Extract the (x, y) coordinate from the center of the cell holding the provided text.  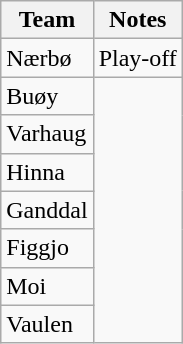
Figgjo (47, 248)
Varhaug (47, 134)
Vaulen (47, 324)
Team (47, 20)
Ganddal (47, 210)
Moi (47, 286)
Nærbø (47, 58)
Buøy (47, 96)
Play-off (138, 58)
Notes (138, 20)
Hinna (47, 172)
